Detect which cell encompasses the target text, then output its (X, Y) center coordinate. 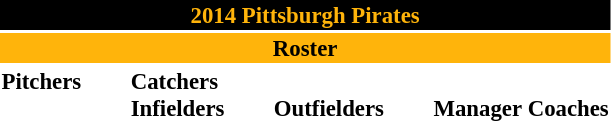
Roster (305, 48)
2014 Pittsburgh Pirates (305, 15)
